Determine the (x, y) coordinate at the center of the cell enclosing the given text.  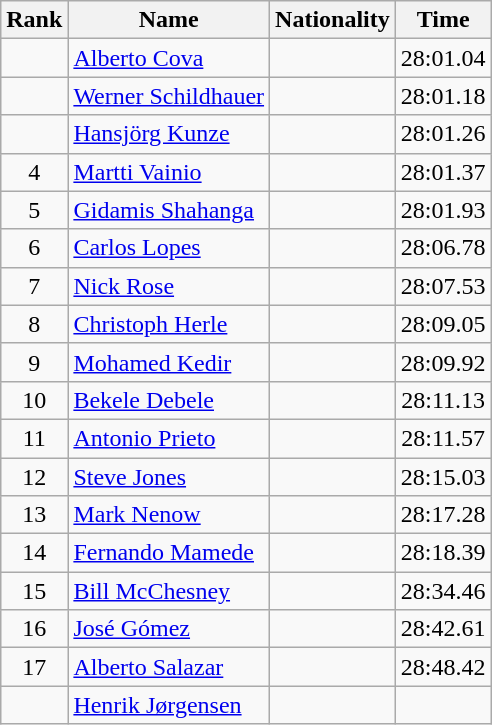
Steve Jones (169, 477)
Mark Nenow (169, 515)
Alberto Cova (169, 58)
14 (34, 553)
28:01.26 (443, 134)
10 (34, 400)
28:15.03 (443, 477)
28:18.39 (443, 553)
28:09.92 (443, 362)
28:06.78 (443, 248)
5 (34, 210)
Werner Schildhauer (169, 96)
28:48.42 (443, 667)
28:01.18 (443, 96)
15 (34, 591)
Alberto Salazar (169, 667)
16 (34, 629)
28:01.04 (443, 58)
José Gómez (169, 629)
13 (34, 515)
Nick Rose (169, 286)
Antonio Prieto (169, 438)
28:11.13 (443, 400)
Gidamis Shahanga (169, 210)
Fernando Mamede (169, 553)
9 (34, 362)
Time (443, 20)
28:34.46 (443, 591)
Rank (34, 20)
28:07.53 (443, 286)
Bill McChesney (169, 591)
8 (34, 324)
17 (34, 667)
Nationality (333, 20)
28:01.37 (443, 172)
28:09.05 (443, 324)
Martti Vainio (169, 172)
Bekele Debele (169, 400)
6 (34, 248)
28:11.57 (443, 438)
4 (34, 172)
Carlos Lopes (169, 248)
12 (34, 477)
Christoph Herle (169, 324)
28:17.28 (443, 515)
Mohamed Kedir (169, 362)
28:42.61 (443, 629)
Name (169, 20)
11 (34, 438)
7 (34, 286)
Hansjörg Kunze (169, 134)
28:01.93 (443, 210)
Henrik Jørgensen (169, 705)
